Return the (x, y) coordinate for the center point of the cell that contains the specified text.  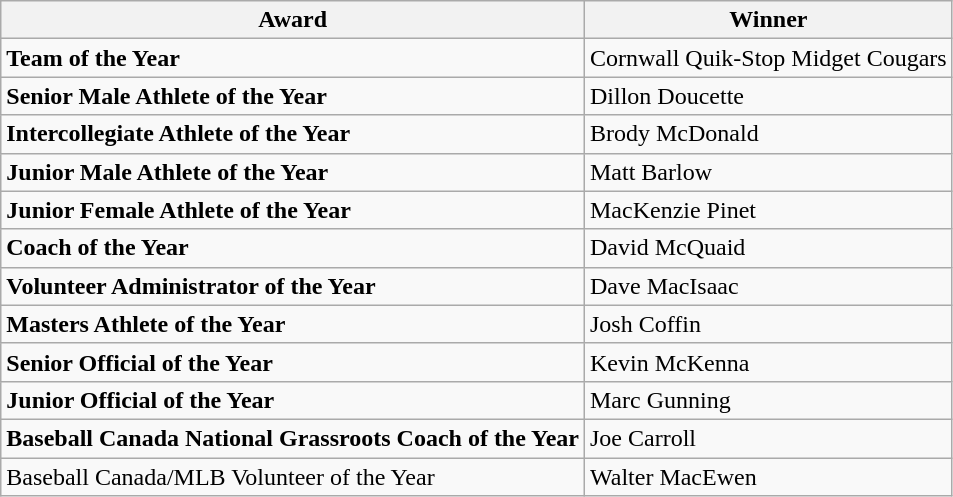
Brody McDonald (768, 134)
Award (293, 20)
Kevin McKenna (768, 362)
Senior Official of the Year (293, 362)
MacKenzie Pinet (768, 210)
Dillon Doucette (768, 96)
David McQuaid (768, 248)
Team of the Year (293, 58)
Intercollegiate Athlete of the Year (293, 134)
Volunteer Administrator of the Year (293, 286)
Joe Carroll (768, 438)
Baseball Canada National Grassroots Coach of the Year (293, 438)
Junior Female Athlete of the Year (293, 210)
Dave MacIsaac (768, 286)
Senior Male Athlete of the Year (293, 96)
Walter MacEwen (768, 477)
Baseball Canada/MLB Volunteer of the Year (293, 477)
Junior Male Athlete of the Year (293, 172)
Junior Official of the Year (293, 400)
Josh Coffin (768, 324)
Coach of the Year (293, 248)
Cornwall Quik-Stop Midget Cougars (768, 58)
Masters Athlete of the Year (293, 324)
Winner (768, 20)
Marc Gunning (768, 400)
Matt Barlow (768, 172)
